Detect which cell encompasses the target text, then output its [X, Y] center coordinate. 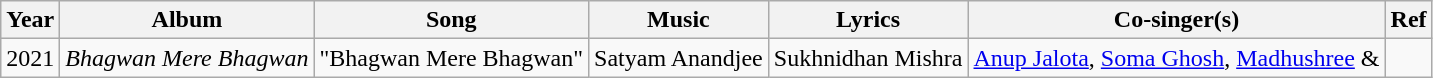
2021 [30, 58]
Satyam Anandjee [679, 58]
Co-singer(s) [1176, 20]
Bhagwan Mere Bhagwan [187, 58]
Sukhnidhan Mishra [868, 58]
"Bhagwan Mere Bhagwan" [452, 58]
Music [679, 20]
Ref [1408, 20]
Lyrics [868, 20]
Anup Jalota, Soma Ghosh, Madhushree & [1176, 58]
Song [452, 20]
Year [30, 20]
Album [187, 20]
